Identify which cell holds the provided text, then report its (X, Y) central coordinate. 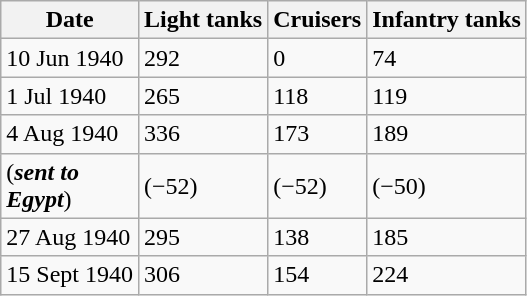
185 (447, 237)
27 Aug 1940 (70, 237)
1 Jul 1940 (70, 96)
292 (202, 58)
119 (447, 96)
0 (318, 58)
74 (447, 58)
15 Sept 1940 (70, 275)
173 (318, 134)
138 (318, 237)
Cruisers (318, 20)
189 (447, 134)
306 (202, 275)
336 (202, 134)
Infantry tanks (447, 20)
295 (202, 237)
4 Aug 1940 (70, 134)
224 (447, 275)
(−50) (447, 186)
154 (318, 275)
265 (202, 96)
10 Jun 1940 (70, 58)
(sent toEgypt) (70, 186)
Light tanks (202, 20)
Date (70, 20)
118 (318, 96)
